Scan for the cell matching the given text and deliver its (x, y) coordinate at center. 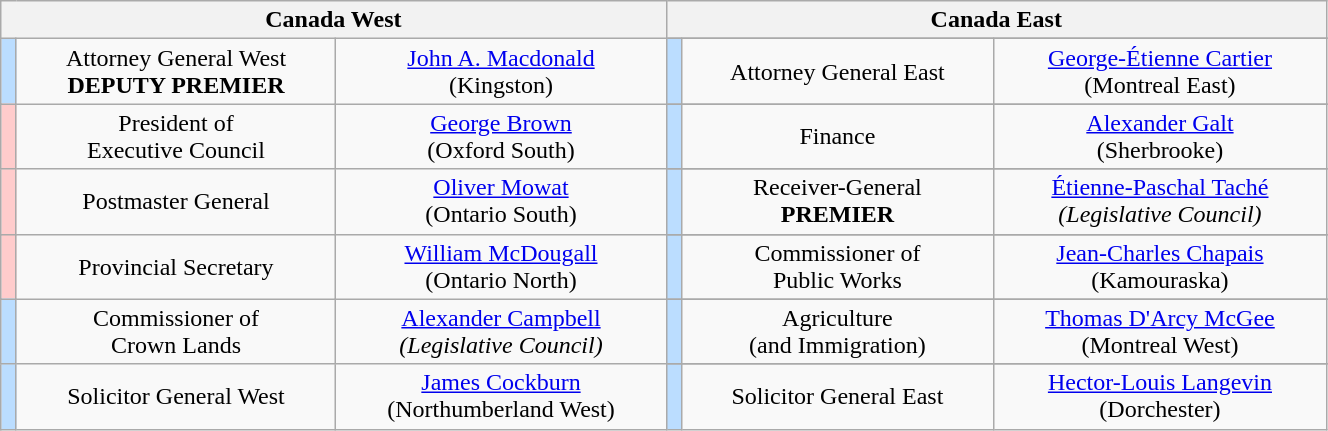
Attorney General West DEPUTY PREMIER (176, 72)
Oliver Mowat (Ontario South) (501, 202)
John A. Macdonald (Kingston) (501, 72)
Hector-Louis Langevin (Dorchester) (1160, 396)
Canada East (996, 20)
Étienne-Paschal Taché (Legislative Council) (1160, 202)
George-Étienne Cartier (Montreal East) (1160, 72)
Solicitor General West (176, 396)
Alexander Galt (Sherbrooke) (1160, 136)
George Brown (Oxford South) (501, 136)
Postmaster General (176, 202)
James Cockburn (Northumberland West) (501, 396)
Thomas D'Arcy McGee (Montreal West) (1160, 332)
Solicitor General East (837, 396)
Alexander Campbell (Legislative Council) (501, 332)
Canada West (334, 20)
Commissioner of Public Works (837, 266)
Agriculture (and Immigration) (837, 332)
Provincial Secretary (176, 266)
Receiver-General PREMIER (837, 202)
Commissioner of Crown Lands (176, 332)
President of Executive Council (176, 136)
Jean-Charles Chapais (Kamouraska) (1160, 266)
Attorney General East (837, 72)
Finance (837, 136)
William McDougall (Ontario North) (501, 266)
